Search for the cell housing the specified text and yield its [x, y] center coordinate. 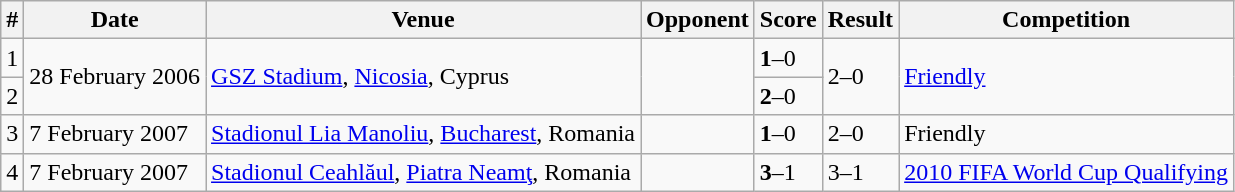
2 [12, 96]
Venue [424, 20]
Score [788, 20]
3 [12, 134]
Date [115, 20]
1 [12, 58]
Stadionul Ceahlăul, Piatra Neamţ, Romania [424, 172]
2010 FIFA World Cup Qualifying [1066, 172]
Competition [1066, 20]
Result [860, 20]
GSZ Stadium, Nicosia, Cyprus [424, 77]
28 February 2006 [115, 77]
Stadionul Lia Manoliu, Bucharest, Romania [424, 134]
# [12, 20]
Opponent [698, 20]
4 [12, 172]
